Pinpoint the cell where the given text exists, returning its (X, Y) midpoint coordinate. 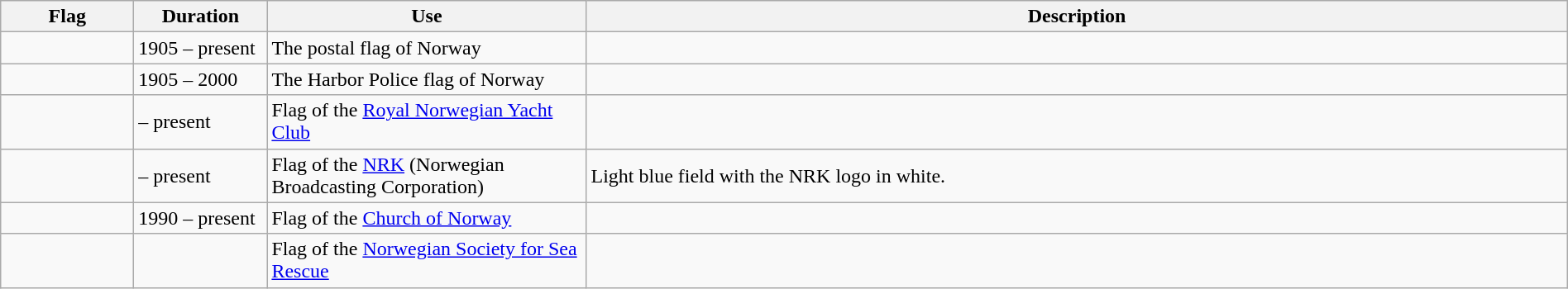
The postal flag of Norway (427, 48)
1905 – 2000 (200, 79)
1905 – present (200, 48)
Flag of the Royal Norwegian Yacht Club (427, 122)
The Harbor Police flag of Norway (427, 79)
Duration (200, 17)
Description (1077, 17)
Light blue field with the NRK logo in white. (1077, 175)
Flag of the Church of Norway (427, 218)
Flag (68, 17)
Flag of the Norwegian Society for Sea Rescue (427, 261)
1990 – present (200, 218)
Use (427, 17)
Flag of the NRK (Norwegian Broadcasting Corporation) (427, 175)
